Detect which cell encompasses the target text, then output its [x, y] center coordinate. 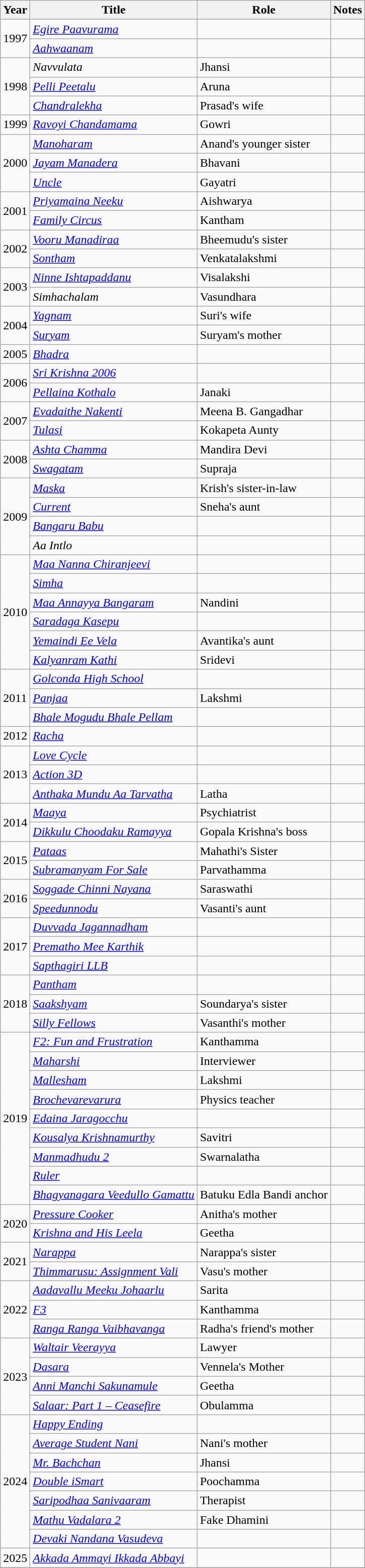
2022 [15, 1309]
2023 [15, 1376]
2000 [15, 163]
Salaar: Part 1 – Ceasefire [114, 1405]
Prematho Mee Karthik [114, 946]
Suryam's mother [263, 335]
Mallesham [114, 1080]
Kalyanram Kathi [114, 660]
Ranga Ranga Vaibhavanga [114, 1329]
Parvathamma [263, 870]
Double iSmart [114, 1482]
Simha [114, 583]
Prasad's wife [263, 105]
Narappa [114, 1252]
Krishna and His Leela [114, 1233]
2007 [15, 421]
Yemaindi Ee Vela [114, 641]
2021 [15, 1262]
1999 [15, 125]
Mathu Vadalara 2 [114, 1520]
Uncle [114, 182]
Meena B. Gangadhar [263, 411]
2019 [15, 1119]
Bhadra [114, 354]
2008 [15, 459]
Notes [347, 10]
F2: Fun and Frustration [114, 1042]
Tulasi [114, 430]
Anitha's mother [263, 1214]
F3 [114, 1309]
Family Circus [114, 220]
Bhavani [263, 163]
Saripodhaa Sanivaaram [114, 1501]
Navvulata [114, 67]
Gayatri [263, 182]
2005 [15, 354]
Swagatam [114, 468]
Love Cycle [114, 755]
Soundarya's sister [263, 1004]
Poochamma [263, 1482]
Vasanti's aunt [263, 908]
Latha [263, 793]
2003 [15, 287]
Speedunnodu [114, 908]
Janaki [263, 392]
2004 [15, 325]
Akkada Ammayi Ikkada Abbayi [114, 1558]
Edaina Jaragocchu [114, 1118]
Average Student Nani [114, 1443]
Aruna [263, 86]
Kokapeta Aunty [263, 430]
Ruler [114, 1176]
Interviewer [263, 1061]
Anand's younger sister [263, 144]
Pataas [114, 851]
2014 [15, 822]
2001 [15, 210]
Vooru Manadiraa [114, 239]
2002 [15, 249]
Panjaa [114, 698]
Aahwaanam [114, 48]
Suri's wife [263, 316]
Maharshi [114, 1061]
Sri Krishna 2006 [114, 373]
2013 [15, 774]
Pressure Cooker [114, 1214]
Action 3D [114, 774]
Mandira Devi [263, 449]
Swarnalatha [263, 1156]
Yagnam [114, 316]
Aadavallu Meeku Johaarlu [114, 1290]
Gowri [263, 125]
2017 [15, 946]
Pellaina Kothalo [114, 392]
Devaki Nandana Vasudeva [114, 1539]
Ninne Ishtapaddanu [114, 278]
Manmadhudu 2 [114, 1156]
Title [114, 10]
2020 [15, 1224]
Fake Dhamini [263, 1520]
Lawyer [263, 1348]
Krish's sister-in-law [263, 488]
Saraswathi [263, 889]
1998 [15, 86]
Supraja [263, 468]
Savitri [263, 1137]
Radha's friend's mother [263, 1329]
Bhagyanagara Veedullo Gamattu [114, 1195]
Happy Ending [114, 1424]
2006 [15, 383]
Sneha's aunt [263, 507]
Saakshyam [114, 1004]
Jayam Manadera [114, 163]
Manoharam [114, 144]
Kantham [263, 220]
Bangaru Babu [114, 526]
2012 [15, 736]
Soggade Chinni Nayana [114, 889]
2011 [15, 698]
Narappa's sister [263, 1252]
Vasanthi's mother [263, 1023]
Mahathi's Sister [263, 851]
Silly Fellows [114, 1023]
Venkatalakshmi [263, 259]
Sontham [114, 259]
Maa Annayya Bangaram [114, 602]
Physics teacher [263, 1099]
Dikkulu Choodaku Ramayya [114, 831]
2025 [15, 1558]
Vasu's mother [263, 1271]
Obulamma [263, 1405]
Chandralekha [114, 105]
Maaya [114, 812]
Thimmarusu: Assignment Vali [114, 1271]
Avantika's aunt [263, 641]
Role [263, 10]
Bhale Mogudu Bhale Pellam [114, 717]
Visalakshi [263, 278]
Pantham [114, 985]
Sapthagiri LLB [114, 966]
Aishwarya [263, 201]
Subramanyam For Sale [114, 870]
Suryam [114, 335]
Evadaithe Nakenti [114, 411]
Bheemudu's sister [263, 239]
Egire Paavurama [114, 29]
Gopala Krishna's boss [263, 831]
Simhachalam [114, 297]
2009 [15, 516]
Ashta Chamma [114, 449]
Duvvada Jagannadham [114, 927]
Vennela's Mother [263, 1367]
2015 [15, 861]
Saradaga Kasepu [114, 622]
Aa Intlo [114, 545]
Racha [114, 736]
Year [15, 10]
Pelli Peetalu [114, 86]
Sridevi [263, 660]
Kousalya Krishnamurthy [114, 1137]
2010 [15, 612]
Ravoyi Chandamama [114, 125]
Nandini [263, 602]
Nani's mother [263, 1443]
Current [114, 507]
Anthaka Mundu Aa Tarvatha [114, 793]
Sarita [263, 1290]
Dasara [114, 1367]
2016 [15, 899]
Psychiatrist [263, 812]
Waltair Veerayya [114, 1348]
Golconda High School [114, 679]
Anni Manchi Sakunamule [114, 1386]
Batuku Edla Bandi anchor [263, 1195]
1997 [15, 39]
2024 [15, 1481]
2018 [15, 1004]
Priyamaina Neeku [114, 201]
Maska [114, 488]
Vasundhara [263, 297]
Brochevarevarura [114, 1099]
Mr. Bachchan [114, 1463]
Therapist [263, 1501]
Maa Nanna Chiranjeevi [114, 564]
